Scan for the cell matching the given text and deliver its (X, Y) coordinate at center. 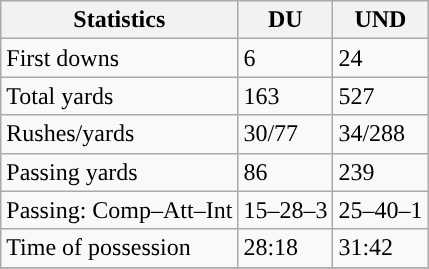
527 (380, 96)
Total yards (120, 96)
First downs (120, 58)
Statistics (120, 20)
Passing yards (120, 172)
24 (380, 58)
15–28–3 (286, 210)
DU (286, 20)
34/288 (380, 134)
Time of possession (120, 248)
Passing: Comp–Att–Int (120, 210)
163 (286, 96)
25–40–1 (380, 210)
28:18 (286, 248)
31:42 (380, 248)
UND (380, 20)
6 (286, 58)
86 (286, 172)
30/77 (286, 134)
239 (380, 172)
Rushes/yards (120, 134)
